Pinpoint the cell where the given text exists, returning its (x, y) midpoint coordinate. 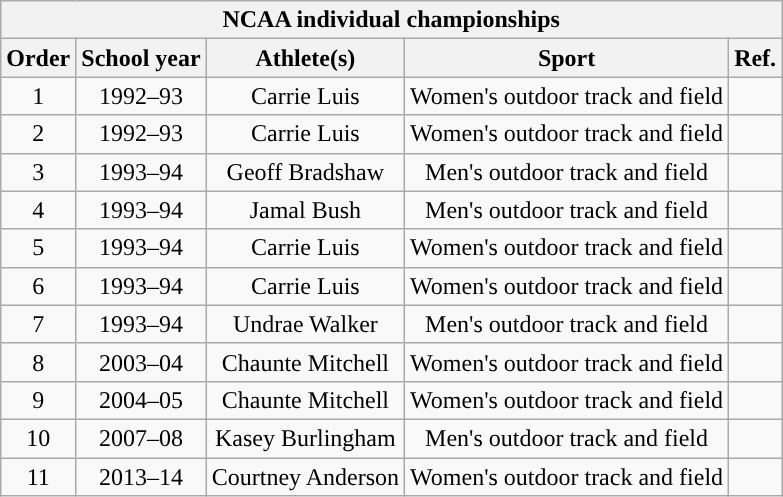
7 (38, 324)
Courtney Anderson (305, 477)
Ref. (756, 58)
Geoff Bradshaw (305, 172)
3 (38, 172)
Athlete(s) (305, 58)
11 (38, 477)
5 (38, 248)
Jamal Bush (305, 210)
4 (38, 210)
9 (38, 400)
2004–05 (141, 400)
1 (38, 96)
8 (38, 362)
Kasey Burlingham (305, 438)
2 (38, 134)
Order (38, 58)
2007–08 (141, 438)
2013–14 (141, 477)
Undrae Walker (305, 324)
6 (38, 286)
School year (141, 58)
Sport (567, 58)
NCAA individual championships (392, 20)
10 (38, 438)
2003–04 (141, 362)
